From the cell containing the given text, extract its center point as (x, y) coordinate. 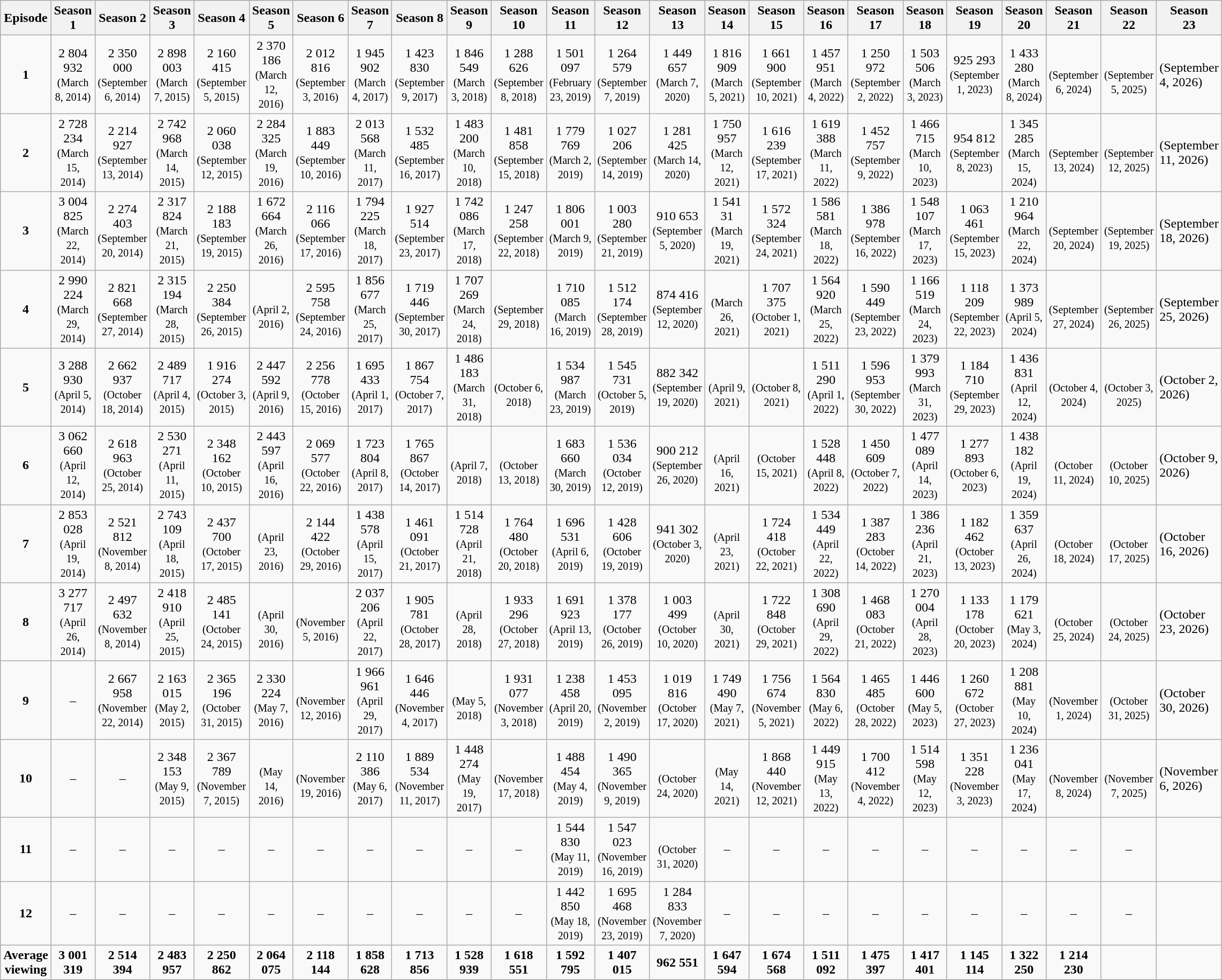
1 277 893 (October 6, 2023) (975, 465)
(April 23, 2021) (727, 544)
1 465 485 (October 28, 2022) (875, 700)
2 069 577 (October 22, 2016) (320, 465)
1 723 804 (April 8, 2017) (370, 465)
(October 4, 2024) (1073, 387)
1 442 850 (May 18, 2019) (570, 914)
(September 27, 2024) (1073, 309)
Season 20 (1024, 18)
(November 1, 2024) (1073, 700)
1 373 989 (April 5, 2024) (1024, 309)
1 436 831 (April 12, 2024) (1024, 387)
(November 17, 2018) (518, 778)
2 116 066(September 17, 2016) (320, 231)
1 618 551 (518, 963)
2 742 968 (March 14, 2015) (172, 153)
Season 11 (570, 18)
2 037 206 (April 22, 2017) (370, 622)
(November 19, 2016) (320, 778)
2 418 910 (April 25, 2015) (172, 622)
1 428 606 (October 19, 2019) (622, 544)
Season 16 (826, 18)
1 672 664(March 26, 2016) (271, 231)
1 719 446 (September 30, 2017) (420, 309)
1 534 987 (March 23, 2019) (570, 387)
(March 26, 2021) (727, 309)
1 281 425 (March 14, 2020) (677, 153)
1 547 023 (November 16, 2019) (622, 849)
2 250 862 (222, 963)
2 521 812 (November 8, 2014) (122, 544)
1 564 920 (March 25, 2022) (826, 309)
1 407 015 (622, 963)
962 551 (677, 963)
(September 12, 2025) (1129, 153)
1 063 461 (September 15, 2023) (975, 231)
1 182 462 (October 13, 2023) (975, 544)
1 532 485 (September 16, 2017) (420, 153)
1 501 097 (February 23, 2019) (570, 74)
1 208 881 (May 10, 2024) (1024, 700)
(May 5, 2018) (469, 700)
1 905 781 (October 28, 2017) (420, 622)
1 710 085 (March 16, 2019) (570, 309)
1 423 830 (September 9, 2017) (420, 74)
(November 5, 2016) (320, 622)
(May 14, 2016) (271, 778)
900 212 (September 26, 2020) (677, 465)
1 003 499 (October 10, 2020) (677, 622)
1 453 095 (November 2, 2019) (622, 700)
1 250 972 (September 2, 2022) (875, 74)
1 619 388 (March 11, 2022) (826, 153)
(October 24, 2020) (677, 778)
2 367 789 (November 7, 2015) (222, 778)
2 144 422 (October 29, 2016) (320, 544)
(September25, 2026) (1189, 309)
1 764 480 (October 20, 2018) (518, 544)
874 416 (September 12, 2020) (677, 309)
1 145 114 (975, 963)
1 846 549 (March 3, 2018) (469, 74)
1 695 468 (November 23, 2019) (622, 914)
1 166 519 (March 24, 2023) (925, 309)
2 317 824(March 21, 2015) (172, 231)
1 288 626 (September 8, 2018) (518, 74)
2 064 075 (271, 963)
2 990 224 (March 29, 2014) (73, 309)
Season 5 (271, 18)
1 452 757 (September 9, 2022) (875, 153)
4 (26, 309)
1 572 324 (September 24, 2021) (776, 231)
1 379 993 (March 31, 2023) (925, 387)
2 274 403(September 20, 2014) (122, 231)
1 592 795 (570, 963)
(April 16, 2021) (727, 465)
1 536 034 (October 12, 2019) (622, 465)
1 475 397 (875, 963)
(September4, 2026) (1189, 74)
1 858 628 (370, 963)
1 696 531 (April 6, 2019) (570, 544)
3 004 825(March 22, 2014) (73, 231)
Episode (26, 18)
1 433 280 (March 8, 2024) (1024, 74)
1 184 710 (September 29, 2023) (975, 387)
1 883 449 (September 10, 2016) (320, 153)
1 916 274 (October 3, 2015) (222, 387)
1 695 433 (April 1, 2017) (370, 387)
1 118 209 (September 22, 2023) (975, 309)
(November 8, 2024) (1073, 778)
2 804 932 (March 8, 2014) (73, 74)
7 (26, 544)
1 856 677 (March 25, 2017) (370, 309)
(October 23, 2026) (1189, 622)
1 488 454 (May 4, 2019) (570, 778)
2 160 415 (September 5, 2015) (222, 74)
1 534 449(April 22, 2022) (826, 544)
2 821 668 (September 27, 2014) (122, 309)
1 386 978 (September 16, 2022) (875, 231)
(April 9, 2021) (727, 387)
1 545 731 (October 5, 2019) (622, 387)
1 359 637 (April 26, 2024) (1024, 544)
2 188 183(September 19, 2015) (222, 231)
1 386 236 (April 21, 2023) (925, 544)
2 595 758 (September 24, 2016) (320, 309)
(September 13, 2024) (1073, 153)
Season 9 (469, 18)
Season 10 (518, 18)
(October 11, 2024) (1073, 465)
1 133 178 (October 20, 2023) (975, 622)
1 284 833 (November 7, 2020) (677, 914)
1 945 902 (March 4, 2017) (370, 74)
(October 25, 2024) (1073, 622)
1 483 200 (March 10, 2018) (469, 153)
(October 10, 2025) (1129, 465)
2 728 234 (March 15, 2014) (73, 153)
2 250 384 (September 26, 2015) (222, 309)
Season 22 (1129, 18)
(October 8, 2021) (776, 387)
Season 7 (370, 18)
1 765 867 (October 14, 2017) (420, 465)
(October 9,2026) (1189, 465)
1 448 274 (May 19, 2017) (469, 778)
2 118 144 (320, 963)
8 (26, 622)
Season 3 (172, 18)
1 927 514(September 23, 2017) (420, 231)
1 (26, 74)
1 210 964 (March 22, 2024) (1024, 231)
Season 18 (925, 18)
(October 6, 2018) (518, 387)
1 512 174 (September 28, 2019) (622, 309)
2 012 816 (September 3, 2016) (320, 74)
(September 19, 2025) (1129, 231)
Season 21 (1073, 18)
1 548 107 (March 17, 2023) (925, 231)
(September 26, 2025) (1129, 309)
1 564 830(May 6, 2022) (826, 700)
1 449 657 (March 7, 2020) (677, 74)
1 646 446 (November 4, 2017) (420, 700)
1 438 578 (April 15, 2017) (370, 544)
1 661 900 (September 10, 2021) (776, 74)
(October 31, 2020) (677, 849)
1 889 534 (November 11, 2017) (420, 778)
(April 2, 2016) (271, 309)
2 348 162 (October 10, 2015) (222, 465)
1 461 091 (October 21, 2017) (420, 544)
2 370 186 (March 12, 2016) (271, 74)
1 468 083 (October 21, 2022) (875, 622)
2 060 038 (September 12, 2015) (222, 153)
1 490 365 (November 9, 2019) (622, 778)
(September11, 2026) (1189, 153)
2 662 937 (October 18, 2014) (122, 387)
1 933 296 (October 27, 2018) (518, 622)
2 514 394 (122, 963)
2 (26, 153)
1 596 953 (September 30, 2022) (875, 387)
1 647 594 (727, 963)
1 238 458 (April 20, 2019) (570, 700)
2 013 568 (March 11, 2017) (370, 153)
1 722 848 (October 29, 2021) (776, 622)
1 816 909 (March 5, 2021) (727, 74)
1 707 269 (March 24, 2018) (469, 309)
2 365 196 (October 31, 2015) (222, 700)
2 743 109 (April 18, 2015) (172, 544)
(September 5, 2025) (1129, 74)
2 163 015 (May 2, 2015) (172, 700)
(October 17, 2025) (1129, 544)
(October 13, 2018) (518, 465)
1 019 816 (October 17, 2020) (677, 700)
Season 6 (320, 18)
1 544 830 (May 11, 2019) (570, 849)
(November6, 2026) (1189, 778)
(May 14, 2021) (727, 778)
1 700 412 (November 4, 2022) (875, 778)
954 812 (September 8, 2023) (975, 153)
(April 7, 2018) (469, 465)
2 330 224 (May 7, 2016) (271, 700)
2 483 957 (172, 963)
Season23 (1189, 18)
(October 18, 2024) (1073, 544)
Season 2 (122, 18)
2 437 700 (October 17, 2015) (222, 544)
2 497 632 (November 8, 2014) (122, 622)
1 779 769 (March 2, 2019) (570, 153)
Average viewing (26, 963)
12 (26, 914)
1 750 957 (March 12, 2021) (727, 153)
1 308 690 (April 29, 2022) (826, 622)
1 867 754 (October 7, 2017) (420, 387)
Season 8 (420, 18)
1 742 086(March 17, 2018) (469, 231)
1 264 579 (September 7, 2019) (622, 74)
882 342 (September 19, 2020) (677, 387)
925 293 (September 1, 2023) (975, 74)
2 618 963 (October 25, 2014) (122, 465)
Season 12 (622, 18)
2 214 927 (September 13, 2014) (122, 153)
11 (26, 849)
1 503 506 (March 3, 2023) (925, 74)
1 514 598 (May 12, 2023) (925, 778)
1 486 183 (March 31, 2018) (469, 387)
1 179 621 (May 3, 2024) (1024, 622)
1 931 077 (November 3, 2018) (518, 700)
1 528 448(April 8, 2022) (826, 465)
2 110 386 (May 6, 2017) (370, 778)
1 528 939 (469, 963)
1 351 228 (November 3, 2023) (975, 778)
1 378 177 (October 26, 2019) (622, 622)
Season 13 (677, 18)
1 724 418 (October 22, 2021) (776, 544)
1 511 290 (April 1, 2022) (826, 387)
1 027 206 (September 14, 2019) (622, 153)
(November 7, 2025) (1129, 778)
2 284 325 (March 19, 2016) (271, 153)
(September 6, 2024) (1073, 74)
1 749 490 (May 7, 2021) (727, 700)
1 003 280(September 21, 2019) (622, 231)
(October 3, 2025) (1129, 387)
1 794 225(March 18, 2017) (370, 231)
1 966 961 (April 29, 2017) (370, 700)
5 (26, 387)
1 457 951 (March 4, 2022) (826, 74)
10 (26, 778)
1 590 449 (September 23, 2022) (875, 309)
(October 24, 2025) (1129, 622)
1 683 660 (March 30, 2019) (570, 465)
Season 17 (875, 18)
1 450 609 (October 7, 2022) (875, 465)
1 322 250 (1024, 963)
1 511 092 (826, 963)
1 214 230 (1073, 963)
(September18, 2026) (1189, 231)
(September 29, 2018) (518, 309)
1 236 041 (May 17, 2024) (1024, 778)
1 868 440 (November 12, 2021) (776, 778)
(October 2,2026) (1189, 387)
(April 23, 2016) (271, 544)
(October30, 2026) (1189, 700)
1 345 285 (March 15, 2024) (1024, 153)
3 288 930 (April 5, 2014) (73, 387)
2 489 717 (April 4, 2015) (172, 387)
1 446 600 (May 5, 2023) (925, 700)
1 514 728 (April 21, 2018) (469, 544)
1 247 258(September 22, 2018) (518, 231)
1 466 715 (March 10, 2023) (925, 153)
2 667 958 (November 22, 2014) (122, 700)
1 449 915(May 13, 2022) (826, 778)
(September 20, 2024) (1073, 231)
2 348 153 (May 9, 2015) (172, 778)
9 (26, 700)
(October 31, 2025) (1129, 700)
2 447 592 (April 9, 2016) (271, 387)
1 674 568 (776, 963)
(April 30, 2016) (271, 622)
1 387 283 (October 14, 2022) (875, 544)
1 691 923 (April 13, 2019) (570, 622)
(October 15, 2021) (776, 465)
6 (26, 465)
910 653(September 5, 2020) (677, 231)
2 443 597 (April 16, 2016) (271, 465)
2 485 141 (October 24, 2015) (222, 622)
2 530 271 (April 11, 2015) (172, 465)
1 270 004 (April 28, 2023) (925, 622)
1 806 001(March 9, 2019) (570, 231)
1 713 856 (420, 963)
1 541 31(March 19, 2021) (727, 231)
1 481 858 (September 15, 2018) (518, 153)
3 (26, 231)
2 350 000 (September 6, 2014) (122, 74)
1 417 401 (925, 963)
1 477 089 (April 14, 2023) (925, 465)
3 062 660 (April 12, 2014) (73, 465)
Season 1 (73, 18)
Season 19 (975, 18)
3 001 319 (73, 963)
2 853 028 (April 19, 2014) (73, 544)
3 277 717 (April 26, 2014) (73, 622)
(April 30, 2021) (727, 622)
941 302 (October 3, 2020) (677, 544)
1 756 674(November 5, 2021) (776, 700)
(April 28, 2018) (469, 622)
2 315 194 (March 28, 2015) (172, 309)
(November 12, 2016) (320, 700)
(October 16, 2026) (1189, 544)
1 707 375 (October 1, 2021) (776, 309)
2 898 003 (March 7, 2015) (172, 74)
1 260 672 (October 27, 2023) (975, 700)
2 256 778 (October 15, 2016) (320, 387)
1 586 581 (March 18, 2022) (826, 231)
Season 15 (776, 18)
1 616 239 (September 17, 2021) (776, 153)
Season 4 (222, 18)
Season 14 (727, 18)
1 438 182 (April 19, 2024) (1024, 465)
